Output the [X, Y] coordinate of the center of the cell containing the given text.  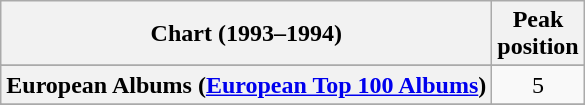
5 [538, 85]
Chart (1993–1994) [246, 34]
Peakposition [538, 34]
European Albums (European Top 100 Albums) [246, 85]
